Determine the (X, Y) coordinate at the center of the cell enclosing the given text.  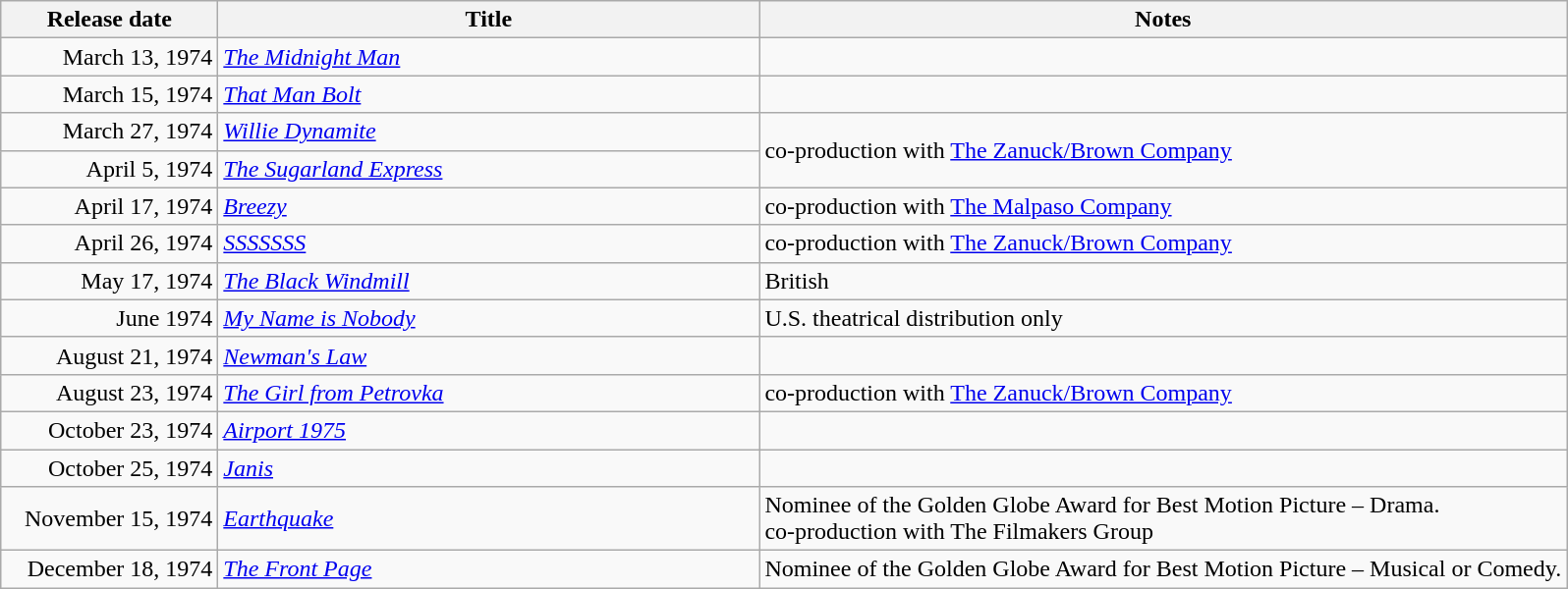
The Girl from Petrovka (489, 393)
April 17, 1974 (110, 206)
March 15, 1974 (110, 94)
The Midnight Man (489, 57)
March 27, 1974 (110, 132)
August 21, 1974 (110, 355)
U.S. theatrical distribution only (1163, 318)
That Man Bolt (489, 94)
November 15, 1974 (110, 518)
Willie Dynamite (489, 132)
August 23, 1974 (110, 393)
Title (489, 20)
Breezy (489, 206)
October 25, 1974 (110, 468)
co-production with The Malpaso Company (1163, 206)
Nominee of the Golden Globe Award for Best Motion Picture – Musical or Comedy. (1163, 569)
My Name is Nobody (489, 318)
Release date (110, 20)
Janis (489, 468)
Notes (1163, 20)
The Front Page (489, 569)
The Sugarland Express (489, 169)
British (1163, 281)
October 23, 1974 (110, 430)
April 26, 1974 (110, 243)
Nominee of the Golden Globe Award for Best Motion Picture – Drama.co-production with The Filmakers Group (1163, 518)
May 17, 1974 (110, 281)
April 5, 1974 (110, 169)
Newman's Law (489, 355)
The Black Windmill (489, 281)
SSSSSSS (489, 243)
Airport 1975 (489, 430)
December 18, 1974 (110, 569)
March 13, 1974 (110, 57)
Earthquake (489, 518)
June 1974 (110, 318)
